Return [X, Y] of the center of cell containing provided text 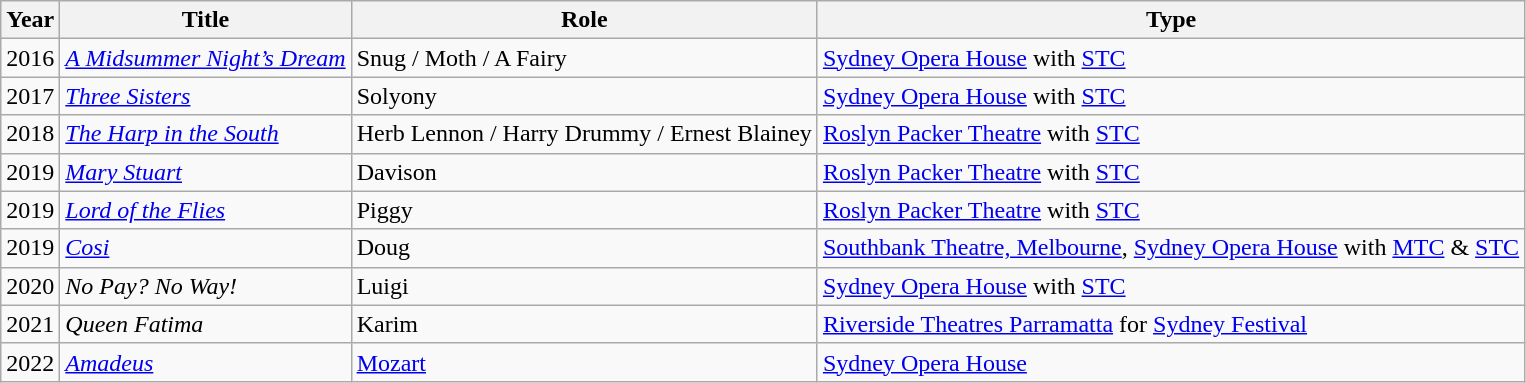
Mozart [584, 362]
The Harp in the South [206, 134]
Karim [584, 324]
Piggy [584, 210]
2018 [30, 134]
2021 [30, 324]
Herb Lennon / Harry Drummy / Ernest Blainey [584, 134]
2022 [30, 362]
2016 [30, 58]
Type [1170, 20]
Luigi [584, 286]
Snug / Moth / A Fairy [584, 58]
Queen Fatima [206, 324]
Davison [584, 172]
2020 [30, 286]
No Pay? No Way! [206, 286]
Southbank Theatre, Melbourne, Sydney Opera House with MTC & STC [1170, 248]
Three Sisters [206, 96]
Role [584, 20]
A Midsummer Night’s Dream [206, 58]
Doug [584, 248]
Lord of the Flies [206, 210]
Riverside Theatres Parramatta for Sydney Festival [1170, 324]
Amadeus [206, 362]
Solyony [584, 96]
Cosi [206, 248]
Mary Stuart [206, 172]
Year [30, 20]
2017 [30, 96]
Title [206, 20]
Sydney Opera House [1170, 362]
